Search for the cell housing the specified text and yield its [X, Y] center coordinate. 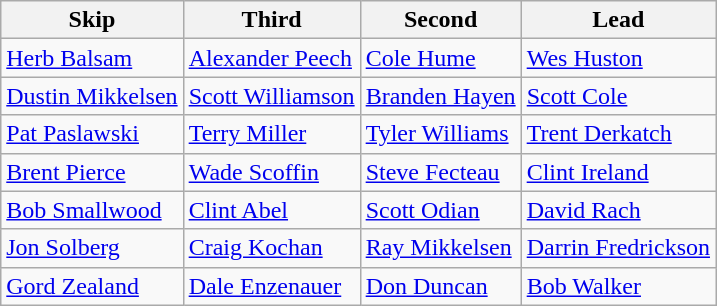
Branden Hayen [440, 96]
Scott Cole [618, 96]
Brent Pierce [92, 172]
Pat Paslawski [92, 134]
Dale Enzenauer [272, 286]
Skip [92, 20]
Bob Walker [618, 286]
Wade Scoffin [272, 172]
Steve Fecteau [440, 172]
Jon Solberg [92, 248]
Alexander Peech [272, 58]
Clint Abel [272, 210]
Third [272, 20]
Darrin Fredrickson [618, 248]
Ray Mikkelsen [440, 248]
Clint Ireland [618, 172]
Trent Derkatch [618, 134]
Herb Balsam [92, 58]
Tyler Williams [440, 134]
Scott Williamson [272, 96]
Scott Odian [440, 210]
Second [440, 20]
Don Duncan [440, 286]
Terry Miller [272, 134]
Dustin Mikkelsen [92, 96]
Craig Kochan [272, 248]
Bob Smallwood [92, 210]
Gord Zealand [92, 286]
Wes Huston [618, 58]
Lead [618, 20]
David Rach [618, 210]
Cole Hume [440, 58]
